Find where the given text appears and provide that cell's center as [X, Y] coordinate. 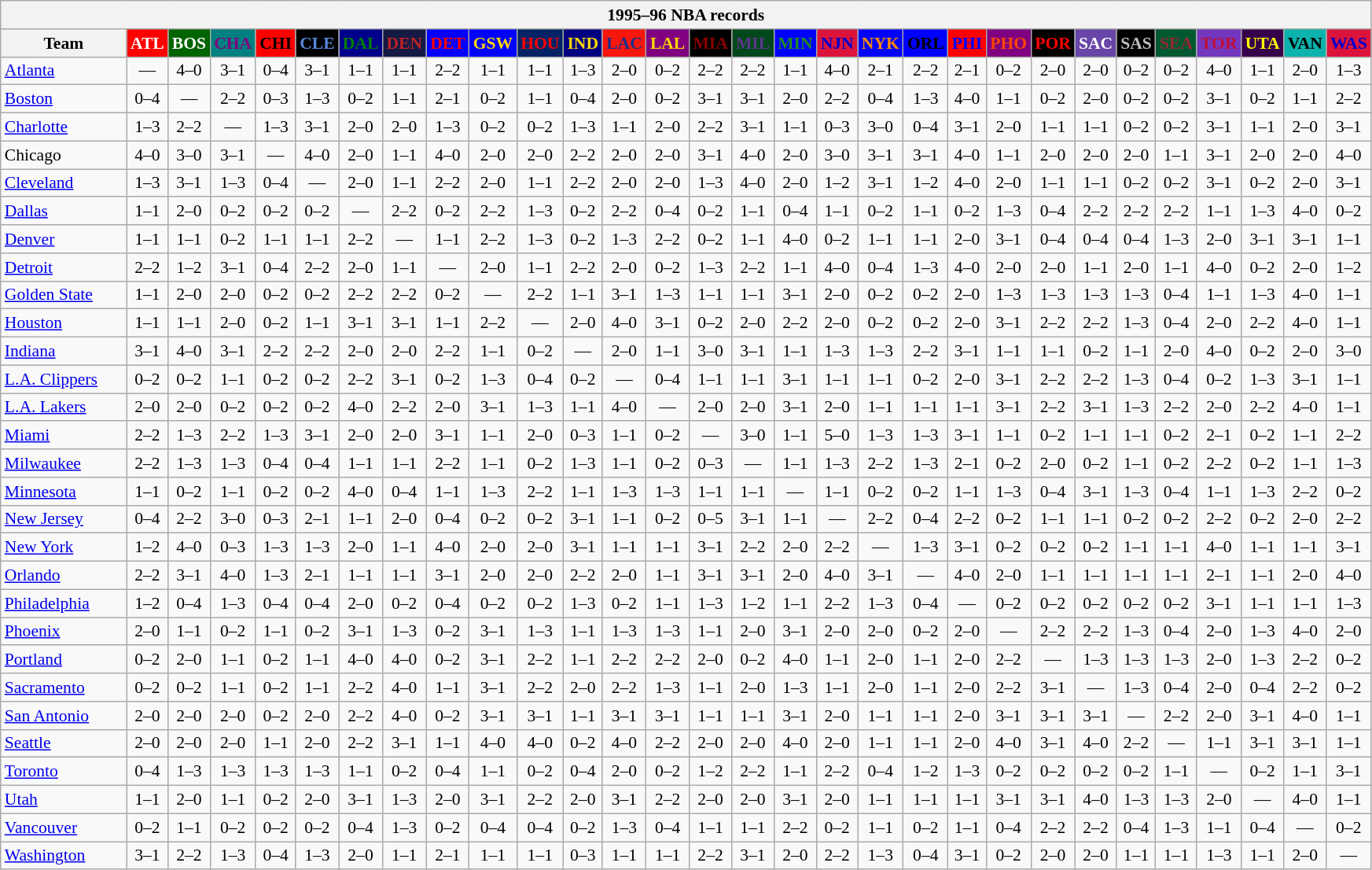
GSW [494, 43]
New York [64, 547]
DEN [404, 43]
WAS [1349, 43]
MIN [795, 43]
Vancouver [64, 828]
Team [64, 43]
Utah [64, 800]
Dallas [64, 212]
Atlanta [64, 71]
Minnesota [64, 492]
Portland [64, 660]
IND [583, 43]
LAC [624, 43]
MIA [710, 43]
Boston [64, 99]
CHA [233, 43]
Orlando [64, 576]
SAC [1096, 43]
0–5 [710, 519]
PHO [1008, 43]
L.A. Clippers [64, 379]
ATL [148, 43]
ORL [926, 43]
UTA [1263, 43]
CLE [318, 43]
VAN [1305, 43]
Sacramento [64, 688]
Denver [64, 239]
CHI [275, 43]
New Jersey [64, 519]
Detroit [64, 267]
Seattle [64, 743]
MIL [753, 43]
DAL [361, 43]
HOU [539, 43]
Phoenix [64, 632]
SAS [1136, 43]
Houston [64, 323]
5–0 [837, 436]
Milwaukee [64, 463]
PHI [967, 43]
Golden State [64, 295]
DET [448, 43]
NJN [837, 43]
Miami [64, 436]
Chicago [64, 155]
TOR [1219, 43]
POR [1053, 43]
1995–96 NBA records [686, 15]
Toronto [64, 772]
SEA [1176, 43]
L.A. Lakers [64, 407]
Washington [64, 856]
NYK [881, 43]
Charlotte [64, 127]
LAL [668, 43]
BOS [189, 43]
Philadelphia [64, 603]
Cleveland [64, 183]
Indiana [64, 352]
San Antonio [64, 716]
